Detect which cell encompasses the target text, then output its (X, Y) center coordinate. 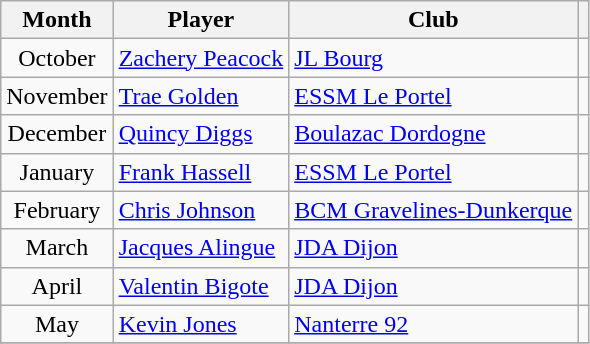
BCM Gravelines-Dunkerque (434, 210)
Trae Golden (201, 96)
Quincy Diggs (201, 134)
December (57, 134)
Jacques Alingue (201, 248)
Zachery Peacock (201, 58)
Frank Hassell (201, 172)
Player (201, 20)
January (57, 172)
Chris Johnson (201, 210)
Boulazac Dordogne (434, 134)
November (57, 96)
Club (434, 20)
February (57, 210)
Month (57, 20)
October (57, 58)
Valentin Bigote (201, 286)
March (57, 248)
JL Bourg (434, 58)
Nanterre 92 (434, 324)
April (57, 286)
May (57, 324)
Kevin Jones (201, 324)
